Capture the cell that displays the provided text and extract its (X, Y) central coordinate. 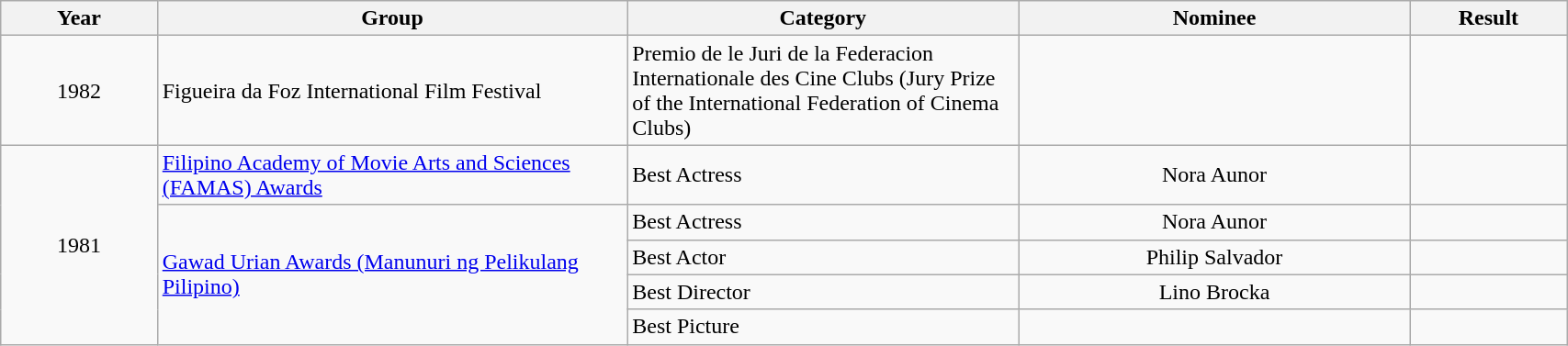
Category (823, 18)
1982 (79, 90)
Best Picture (823, 327)
Year (79, 18)
Premio de le Juri de la Federacion Internationale des Cine Clubs (Jury Prize of the International Federation of Cinema Clubs) (823, 90)
Nominee (1214, 18)
1981 (79, 244)
Gawad Urian Awards (Manunuri ng Pelikulang Pilipino) (391, 274)
Filipino Academy of Movie Arts and Sciences (FAMAS) Awards (391, 174)
Philip Salvador (1214, 257)
Best Actor (823, 257)
Figueira da Foz International Film Festival (391, 90)
Best Director (823, 292)
Group (391, 18)
Result (1488, 18)
Lino Brocka (1214, 292)
